Search for the cell housing the specified text and yield its [x, y] center coordinate. 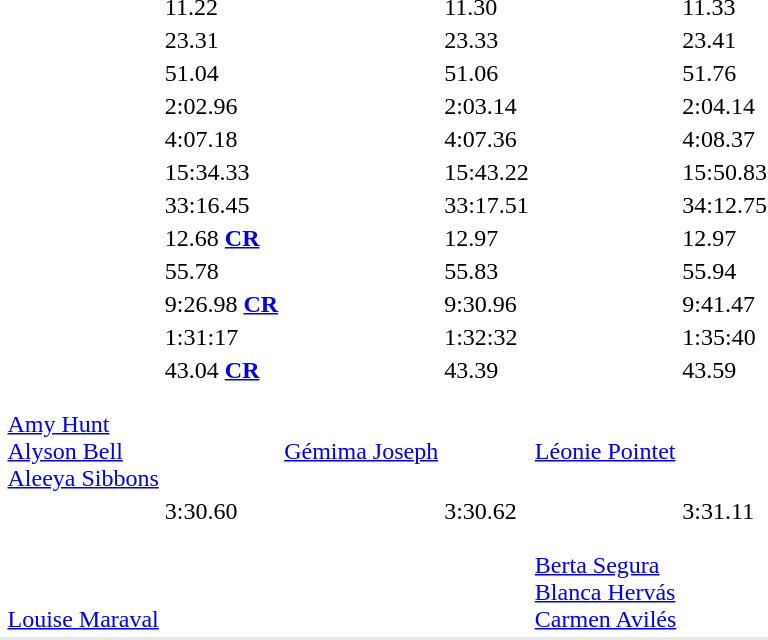
23.33 [487, 40]
2:02.96 [221, 106]
Berta SeguraBlanca HervásCarmen Avilés [606, 565]
23.31 [221, 40]
12.68 CR [221, 238]
43.39 [487, 424]
4:07.36 [487, 139]
51.06 [487, 73]
Léonie Pointet [606, 424]
1:31:17 [221, 337]
1:32:32 [487, 337]
51.04 [221, 73]
15:43.22 [487, 172]
12.97 [487, 238]
33:17.51 [487, 205]
33:16.45 [221, 205]
9:30.96 [487, 304]
9:26.98 CR [221, 304]
3:30.62 [487, 565]
43.04 CR [221, 424]
Amy HuntAlyson BellAleeya Sibbons [83, 424]
Louise Maraval [83, 565]
2:03.14 [487, 106]
3:30.60 [221, 565]
55.78 [221, 271]
15:34.33 [221, 172]
Gémima Joseph [362, 424]
55.83 [487, 271]
4:07.18 [221, 139]
